Locate the cell with the specified text and output its [x, y] center coordinate. 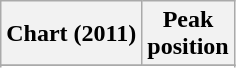
Peak position [188, 34]
Chart (2011) [72, 34]
